Detect which cell encompasses the target text, then output its [x, y] center coordinate. 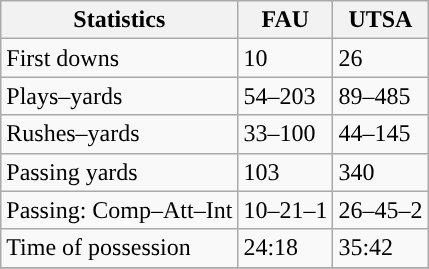
35:42 [380, 248]
26–45–2 [380, 210]
Passing yards [120, 172]
24:18 [286, 248]
First downs [120, 58]
26 [380, 58]
103 [286, 172]
Statistics [120, 20]
89–485 [380, 96]
FAU [286, 20]
UTSA [380, 20]
10 [286, 58]
Rushes–yards [120, 134]
Passing: Comp–Att–Int [120, 210]
33–100 [286, 134]
340 [380, 172]
54–203 [286, 96]
44–145 [380, 134]
Time of possession [120, 248]
Plays–yards [120, 96]
10–21–1 [286, 210]
